Identify which cell holds the provided text, then report its [X, Y] central coordinate. 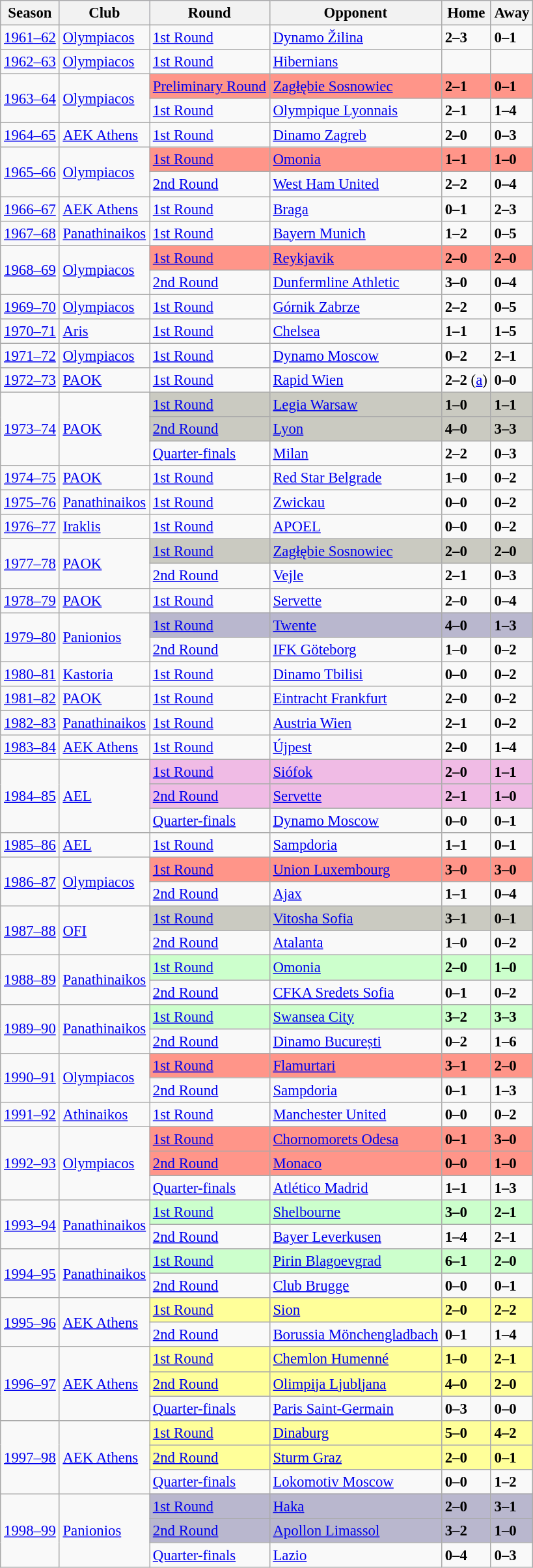
West Ham United [355, 184]
Zwickau [355, 503]
1962–63 [30, 62]
Club Brugge [355, 1286]
Ajax [355, 894]
Pirin Blagoevgrad [355, 1261]
1974–75 [30, 478]
1986–87 [30, 882]
1961–62 [30, 38]
1997–98 [30, 1457]
1965–66 [30, 172]
Rapid Wien [355, 380]
1989–90 [30, 1029]
Vejle [355, 576]
Dinamo Zagreb [355, 135]
Dinamo Tbilisi [355, 674]
Dynamo Žilina [355, 38]
Athinaikos [104, 1115]
Red Star Belgrade [355, 478]
Kastoria [104, 674]
Union Luxembourg [355, 870]
1972–73 [30, 380]
1977–78 [30, 564]
1–6 [512, 1041]
Újpest [355, 748]
Sion [355, 1310]
Olympique Lyonnais [355, 111]
Chornomorets Odesa [355, 1139]
Manchester United [355, 1115]
1983–84 [30, 748]
CFKA Sredets Sofia [355, 992]
Home [466, 13]
1991–92 [30, 1115]
Siófok [355, 772]
Haka [355, 1506]
1985–86 [30, 845]
Chemlon Humenné [355, 1360]
Milan [355, 454]
1968–69 [30, 270]
6–1 [466, 1261]
1967–68 [30, 233]
Flamurtari [355, 1065]
Preliminary Round [210, 87]
Reykjavik [355, 258]
Bayern Munich [355, 233]
1987–88 [30, 931]
Season [30, 13]
Iraklis [104, 527]
1995–96 [30, 1322]
Aris [104, 331]
1–5 [512, 331]
Sturm Graz [355, 1457]
Atlético Madrid [355, 1188]
1973–74 [30, 428]
Away [512, 13]
1979–80 [30, 637]
1982–83 [30, 723]
Górnik Zabrze [355, 307]
4–2 [512, 1433]
1990–91 [30, 1077]
Paris Saint-Germain [355, 1408]
1969–70 [30, 307]
2–2 (a) [466, 380]
Dinamo București [355, 1041]
Legia Warsaw [355, 404]
OFI [104, 931]
Chelsea [355, 331]
Hibernians [355, 62]
1992–93 [30, 1163]
1970–71 [30, 331]
Round [210, 13]
Dunfermline Athletic [355, 282]
Dinaburg [355, 1433]
5–0 [466, 1433]
Lyon [355, 429]
Borussia Mönchengladbach [355, 1335]
1963–64 [30, 99]
1996–97 [30, 1384]
Opponent [355, 13]
Austria Wien [355, 723]
Lokomotiv Moscow [355, 1482]
Monaco [355, 1164]
1998–99 [30, 1530]
Lazio [355, 1555]
Bayer Leverkusen [355, 1237]
Club [104, 13]
1975–76 [30, 503]
1964–65 [30, 135]
1980–81 [30, 674]
Atalanta [355, 944]
Shelbourne [355, 1212]
APOEL [355, 527]
Olimpija Ljubljana [355, 1384]
Vitosha Sofia [355, 919]
Braga [355, 209]
1966–67 [30, 209]
1994–95 [30, 1274]
1988–89 [30, 979]
1976–77 [30, 527]
Swansea City [355, 1016]
1978–79 [30, 600]
Twente [355, 625]
1971–72 [30, 356]
IFK Göteborg [355, 649]
1993–94 [30, 1224]
Eintracht Frankfurt [355, 699]
1984–85 [30, 796]
Apollon Limassol [355, 1531]
1981–82 [30, 699]
